Return the [x, y] coordinate for the center point of the cell that contains the specified text.  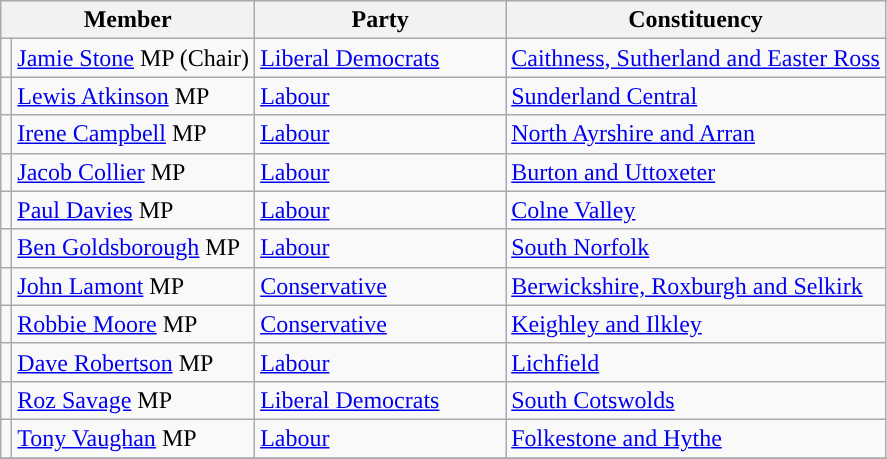
Lichfield [696, 362]
Sunderland Central [696, 96]
Lewis Atkinson MP [134, 96]
Colne Valley [696, 210]
South Norfolk [696, 248]
Berwickshire, Roxburgh and Selkirk [696, 286]
Dave Robertson MP [134, 362]
Roz Savage MP [134, 400]
Caithness, Sutherland and Easter Ross [696, 58]
Constituency [696, 20]
Burton and Uttoxeter [696, 172]
Ben Goldsborough MP [134, 248]
Jacob Collier MP [134, 172]
Tony Vaughan MP [134, 438]
Member [128, 20]
Paul Davies MP [134, 210]
Party [380, 20]
John Lamont MP [134, 286]
Keighley and Ilkley [696, 324]
North Ayrshire and Arran [696, 134]
Folkestone and Hythe [696, 438]
Irene Campbell MP [134, 134]
Jamie Stone MP (Chair) [134, 58]
South Cotswolds [696, 400]
Robbie Moore MP [134, 324]
